Output the [X, Y] coordinate of the center of the cell containing the given text.  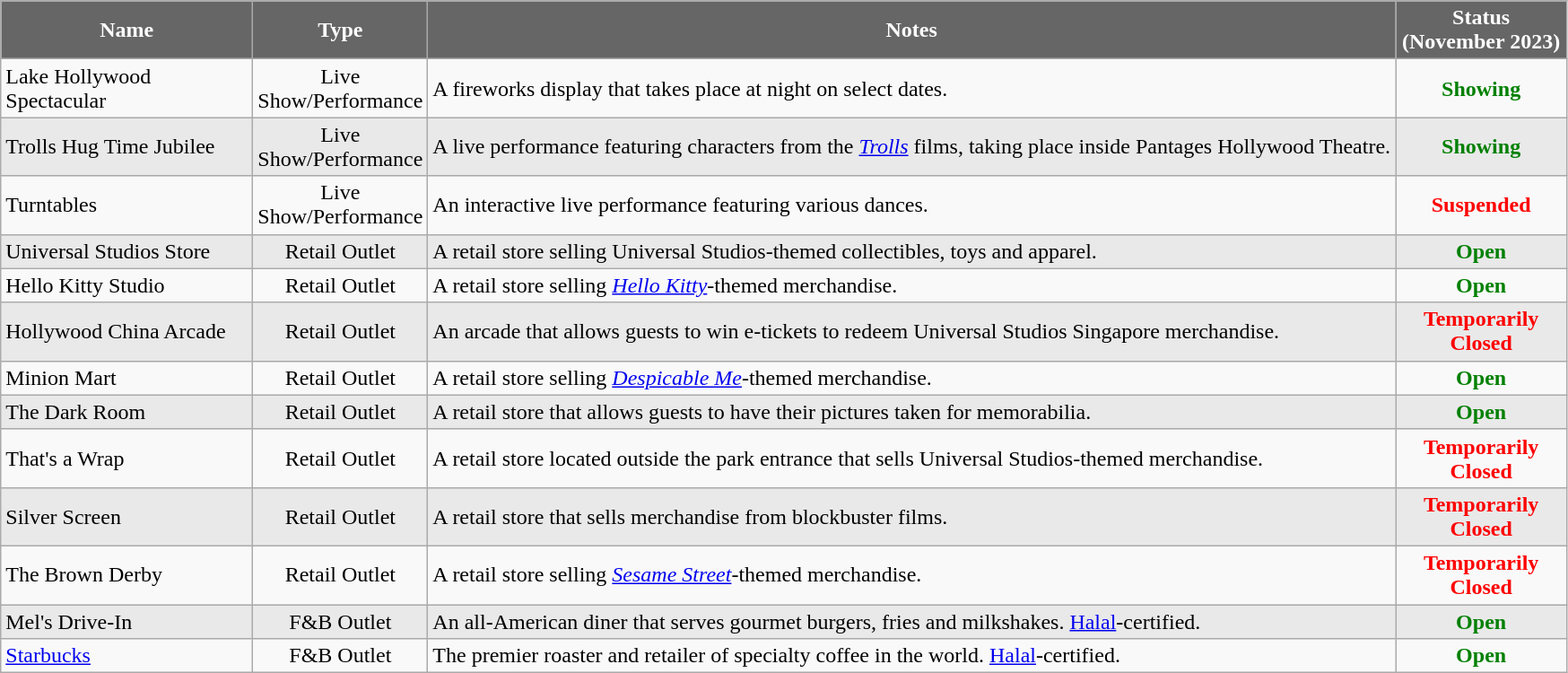
Type [341, 31]
A retail store selling Universal Studios-themed collectibles, toys and apparel. [911, 251]
Turntables [127, 205]
Hollywood China Arcade [127, 332]
A retail store that allows guests to have their pictures taken for memorabilia. [911, 412]
A retail store located outside the park entrance that sells Universal Studios-themed merchandise. [911, 458]
A retail store selling Hello Kitty-themed merchandise. [911, 285]
Mel's Drive-In [127, 622]
An all-American diner that serves gourmet burgers, fries and milkshakes. Halal-certified. [911, 622]
Notes [911, 31]
Starbucks [127, 656]
Trolls Hug Time Jubilee [127, 147]
Hello Kitty Studio [127, 285]
Suspended [1482, 205]
A retail store that sells merchandise from blockbuster films. [911, 517]
Silver Screen [127, 517]
That's a Wrap [127, 458]
Lake Hollywood Spectacular [127, 88]
Name [127, 31]
A fireworks display that takes place at night on select dates. [911, 88]
The Brown Derby [127, 574]
The Dark Room [127, 412]
Minion Mart [127, 378]
An interactive live performance featuring various dances. [911, 205]
Status(November 2023) [1482, 31]
Universal Studios Store [127, 251]
A retail store selling Sesame Street-themed merchandise. [911, 574]
A retail store selling Despicable Me-themed merchandise. [911, 378]
The premier roaster and retailer of specialty coffee in the world. Halal-certified. [911, 656]
An arcade that allows guests to win e-tickets to redeem Universal Studios Singapore merchandise. [911, 332]
A live performance featuring characters from the Trolls films, taking place inside Pantages Hollywood Theatre. [911, 147]
